Extract the (X, Y) coordinate from the center of the cell holding the provided text.  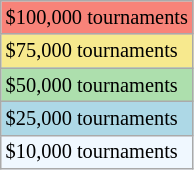
$100,000 tournaments (97, 17)
$75,000 tournaments (97, 51)
$50,000 tournaments (97, 85)
$25,000 tournaments (97, 118)
$10,000 tournaments (97, 152)
